Pinpoint the cell where the given text exists, returning its [X, Y] midpoint coordinate. 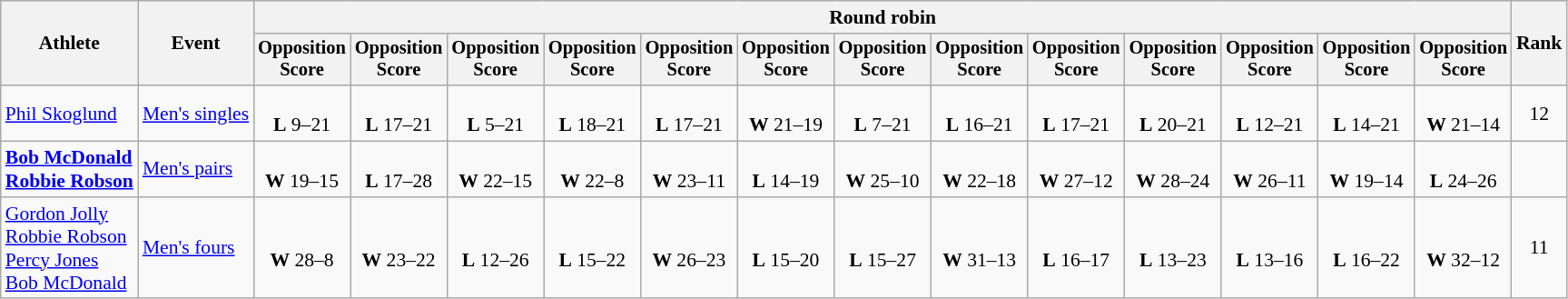
L 12–21 [1269, 113]
W 21–19 [786, 113]
L 5–21 [496, 113]
Men's pairs [196, 169]
W 25–10 [883, 169]
Rank [1540, 44]
W 28–8 [301, 248]
W 21–14 [1464, 113]
L 16–21 [979, 113]
L 12–26 [496, 248]
L 14–21 [1367, 113]
Gordon JollyRobbie RobsonPercy JonesBob McDonald [69, 248]
W 19–14 [1367, 169]
Phil Skoglund [69, 113]
W 22–8 [592, 169]
Men's fours [196, 248]
12 [1540, 113]
L 24–26 [1464, 169]
Men's singles [196, 113]
L 18–21 [592, 113]
W 27–12 [1077, 169]
W 26–11 [1269, 169]
W 26–23 [690, 248]
W 23–22 [399, 248]
L 20–21 [1173, 113]
L 13–16 [1269, 248]
L 14–19 [786, 169]
L 7–21 [883, 113]
11 [1540, 248]
Athlete [69, 44]
Round robin [883, 17]
L 16–17 [1077, 248]
Bob McDonaldRobbie Robson [69, 169]
W 22–18 [979, 169]
L 16–22 [1367, 248]
Event [196, 44]
W 23–11 [690, 169]
W 31–13 [979, 248]
L 15–20 [786, 248]
W 19–15 [301, 169]
L 17–28 [399, 169]
L 9–21 [301, 113]
L 15–22 [592, 248]
W 32–12 [1464, 248]
L 13–23 [1173, 248]
L 15–27 [883, 248]
W 28–24 [1173, 169]
W 22–15 [496, 169]
